Locate the cell with the specified text and output its (X, Y) center coordinate. 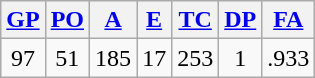
PO (67, 20)
FA (288, 20)
17 (154, 58)
51 (67, 58)
GP (23, 20)
97 (23, 58)
253 (196, 58)
185 (114, 58)
A (114, 20)
1 (240, 58)
TC (196, 20)
.933 (288, 58)
DP (240, 20)
E (154, 20)
